Return the (X, Y) coordinate for the center point of the cell that contains the specified text.  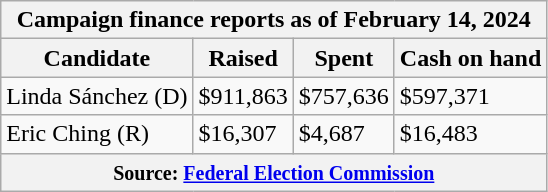
Source: Federal Election Commission (274, 172)
Cash on hand (470, 58)
Campaign finance reports as of February 14, 2024 (274, 20)
Linda Sánchez (D) (97, 96)
$911,863 (243, 96)
Raised (243, 58)
Spent (344, 58)
$4,687 (344, 134)
$16,483 (470, 134)
$597,371 (470, 96)
Candidate (97, 58)
$757,636 (344, 96)
Eric Ching (R) (97, 134)
$16,307 (243, 134)
